Capture the cell that displays the provided text and extract its (x, y) central coordinate. 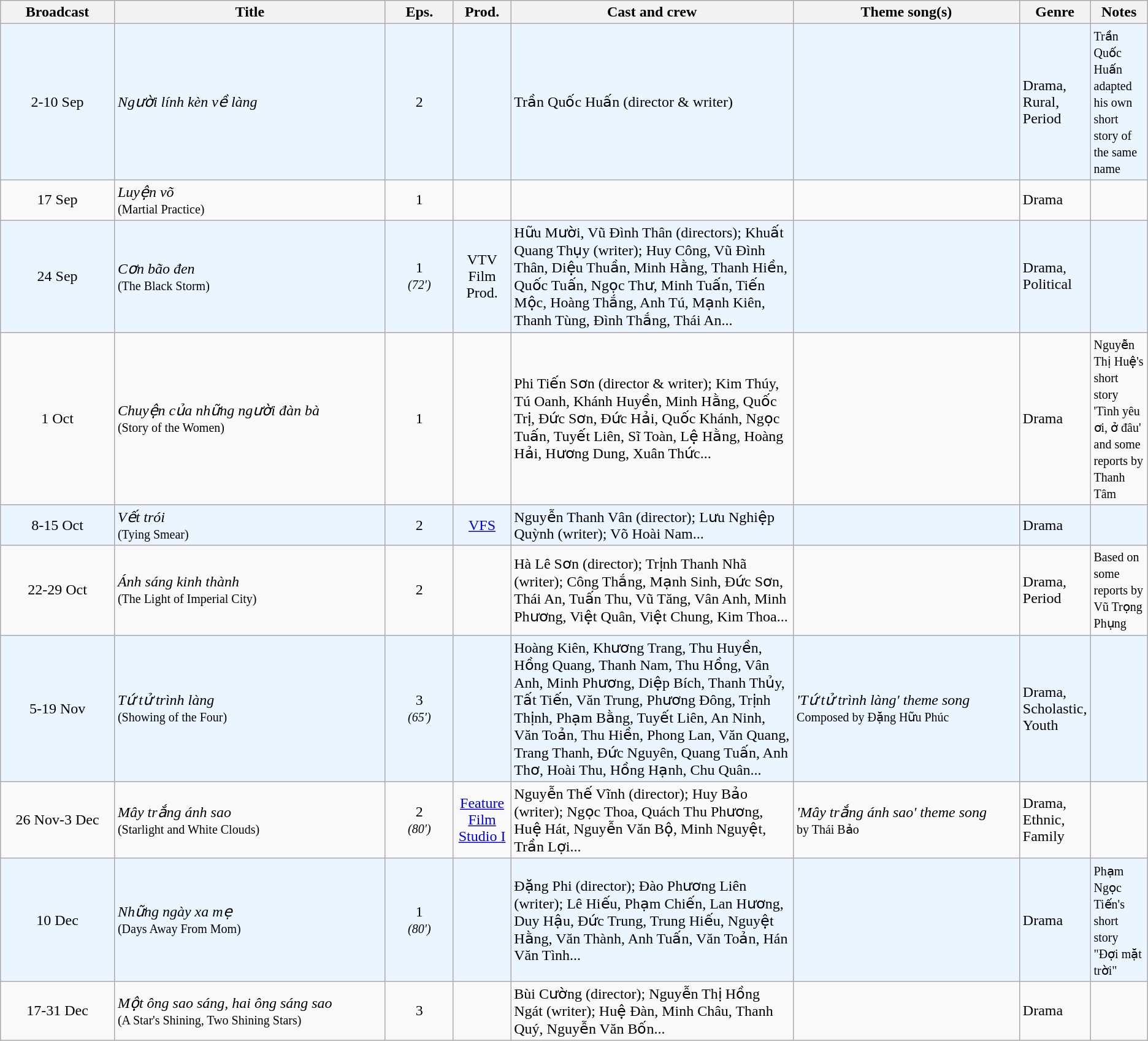
Theme song(s) (906, 12)
Nguyễn Thị Huệ's short story 'Tình yêu ơi, ở đâu' and some reports by Thanh Tâm (1119, 418)
1(80′) (419, 920)
Nguyễn Thanh Vân (director); Lưu Nghiệp Quỳnh (writer); Võ Hoài Nam... (652, 525)
Drama, Political (1055, 276)
5-19 Nov (58, 708)
17 Sep (58, 200)
26 Nov-3 Dec (58, 820)
Drama, Rural, Period (1055, 102)
Notes (1119, 12)
Title (250, 12)
Những ngày xa mẹ (Days Away From Mom) (250, 920)
2-10 Sep (58, 102)
Ánh sáng kinh thành (The Light of Imperial City) (250, 590)
Chuyện của những người đàn bà (Story of the Women) (250, 418)
22-29 Oct (58, 590)
Cơn bão đen (The Black Storm) (250, 276)
Vết trói (Tying Smear) (250, 525)
Drama, Period (1055, 590)
3 (419, 1011)
1 Oct (58, 418)
Luyện võ (Martial Practice) (250, 200)
Bùi Cường (director); Nguyễn Thị Hồng Ngát (writer); Huệ Đàn, Minh Châu, Thanh Quý, Nguyễn Văn Bốn... (652, 1011)
Người lính kèn về làng (250, 102)
Based on some reports by Vũ Trọng Phụng (1119, 590)
Trần Quốc Huấn adapted his own short story of the same name (1119, 102)
VTV Film Prod. (482, 276)
Trần Quốc Huấn (director & writer) (652, 102)
Broadcast (58, 12)
Mây trắng ánh sao (Starlight and White Clouds) (250, 820)
Eps. (419, 12)
17-31 Dec (58, 1011)
Feature Film Studio I (482, 820)
2(80′) (419, 820)
Tứ tử trình làng (Showing of the Four) (250, 708)
Prod. (482, 12)
Drama, Scholastic, Youth (1055, 708)
'Mây trắng ánh sao' theme songby Thái Bảo (906, 820)
3(65′) (419, 708)
10 Dec (58, 920)
Genre (1055, 12)
Phạm Ngọc Tiến's short story "Đợi mặt trời" (1119, 920)
Nguyễn Thế Vĩnh (director); Huy Bảo (writer); Ngọc Thoa, Quách Thu Phương, Huệ Hát, Nguyễn Văn Bộ, Minh Nguyệt, Trần Lợi... (652, 820)
24 Sep (58, 276)
'Tứ tử trình làng' theme songComposed by Đặng Hữu Phúc (906, 708)
Cast and crew (652, 12)
Một ông sao sáng, hai ông sáng sao (A Star's Shining, Two Shining Stars) (250, 1011)
1(72′) (419, 276)
8-15 Oct (58, 525)
VFS (482, 525)
Drama, Ethnic, Family (1055, 820)
